Return the [x, y] coordinate for the center point of the cell that contains the specified text.  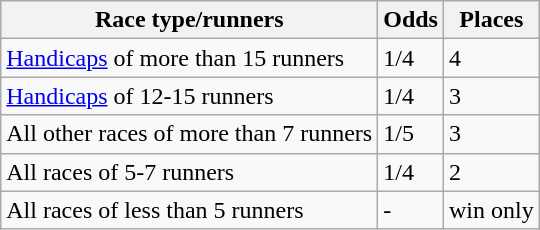
All races of 5-7 runners [190, 172]
Race type/runners [190, 20]
Places [491, 20]
Handicaps of more than 15 runners [190, 58]
4 [491, 58]
All other races of more than 7 runners [190, 134]
win only [491, 210]
- [411, 210]
2 [491, 172]
1/5 [411, 134]
Odds [411, 20]
Handicaps of 12-15 runners [190, 96]
All races of less than 5 runners [190, 210]
